Detect which cell encompasses the target text, then output its (x, y) center coordinate. 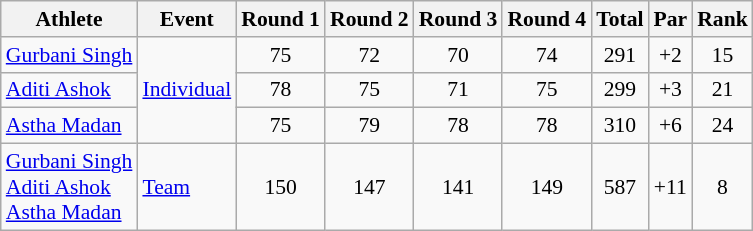
+11 (671, 188)
Athlete (70, 19)
Team (186, 188)
150 (280, 188)
Gurbani SinghAditi AshokAstha Madan (70, 188)
587 (620, 188)
79 (370, 126)
71 (458, 90)
Round 4 (546, 19)
21 (722, 90)
Round 2 (370, 19)
Aditi Ashok (70, 90)
24 (722, 126)
Individual (186, 90)
141 (458, 188)
Total (620, 19)
Round 3 (458, 19)
Gurbani Singh (70, 55)
310 (620, 126)
299 (620, 90)
74 (546, 55)
+3 (671, 90)
+6 (671, 126)
8 (722, 188)
72 (370, 55)
Round 1 (280, 19)
70 (458, 55)
149 (546, 188)
Astha Madan (70, 126)
Event (186, 19)
+2 (671, 55)
Par (671, 19)
Rank (722, 19)
15 (722, 55)
291 (620, 55)
147 (370, 188)
